Detect which cell encompasses the target text, then output its [x, y] center coordinate. 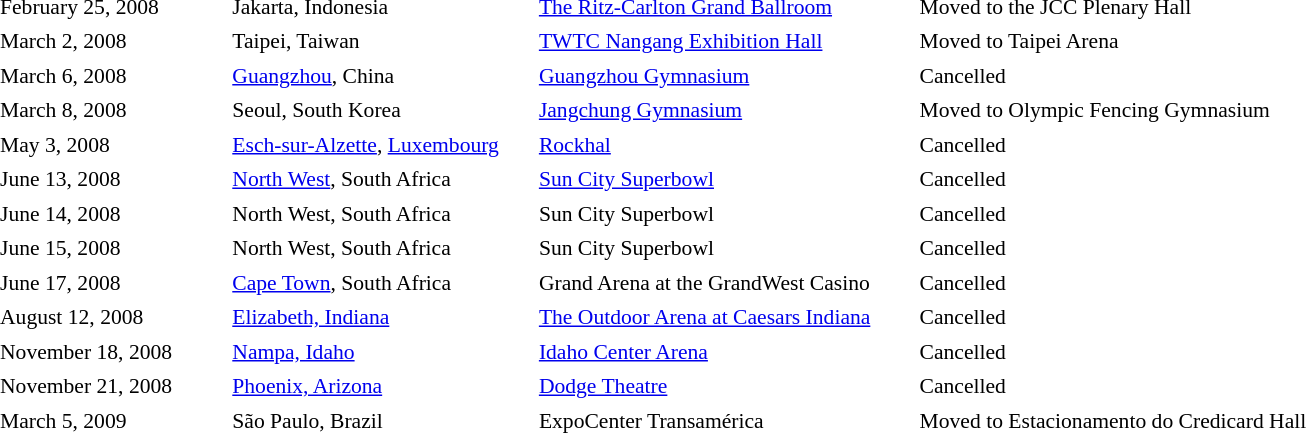
Grand Arena at the GrandWest Casino [725, 283]
Idaho Center Arena [725, 352]
Nampa, Idaho [381, 352]
Rockhal [725, 145]
Guangzhou, China [381, 76]
TWTC Nangang Exhibition Hall [725, 42]
The Outdoor Arena at Caesars Indiana [725, 318]
Elizabeth, Indiana [381, 318]
Esch-sur-Alzette, Luxembourg [381, 145]
Cape Town, South Africa [381, 283]
Jangchung Gymnasium [725, 110]
Phoenix, Arizona [381, 386]
Taipei, Taiwan [381, 42]
Dodge Theatre [725, 386]
Guangzhou Gymnasium [725, 76]
Seoul, South Korea [381, 110]
